Capture the cell that displays the provided text and extract its [x, y] central coordinate. 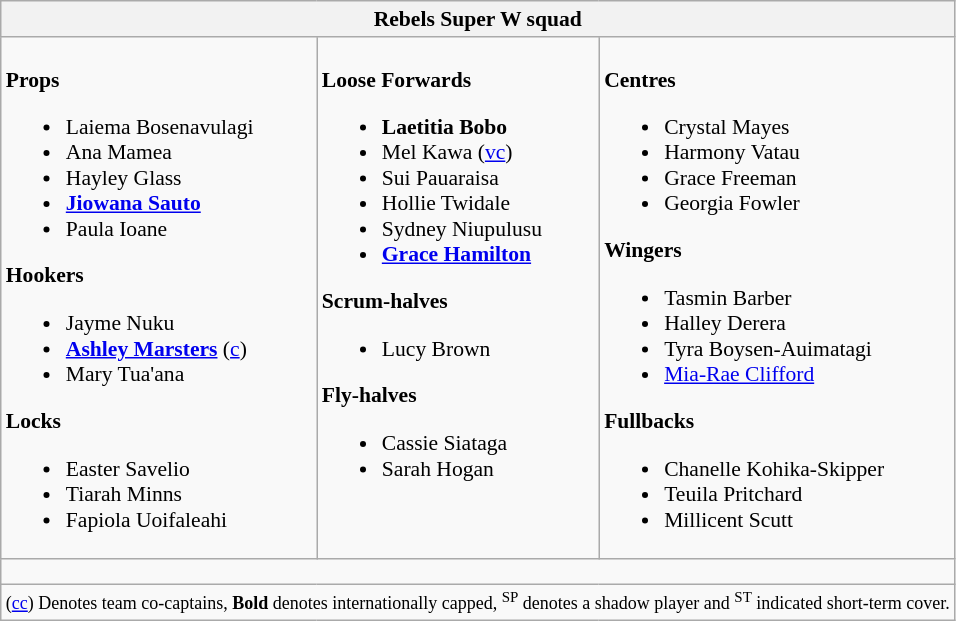
Rebels Super W squad [478, 19]
(cc) Denotes team co-captains, Bold denotes internationally capped, SP denotes a shadow player and ST indicated short-term cover. [478, 602]
